Determine the (x, y) coordinate at the center of the cell enclosing the given text.  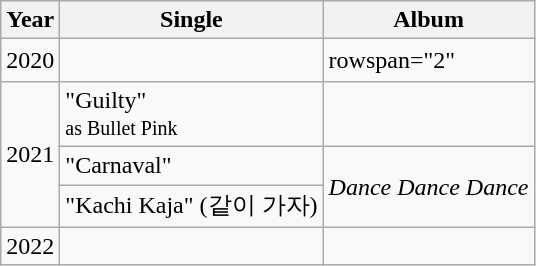
Year (30, 20)
2020 (30, 60)
Dance Dance Dance (428, 186)
2022 (30, 246)
Album (428, 20)
"Kachi Kaja" (같이 가자) (192, 206)
Single (192, 20)
rowspan="2" (428, 60)
"Carnaval" (192, 165)
2021 (30, 154)
"Guilty"as Bullet Pink (192, 114)
